Return (x, y) of the center of cell containing provided text 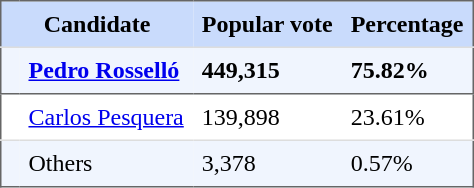
3,378 (268, 163)
Others (106, 163)
Pedro Rosselló (106, 70)
Candidate (97, 24)
23.61% (408, 117)
Carlos Pesquera (106, 117)
0.57% (408, 163)
Percentage (408, 24)
75.82% (408, 70)
449,315 (268, 70)
Popular vote (268, 24)
139,898 (268, 117)
